Locate the cell with the specified text and output its [X, Y] center coordinate. 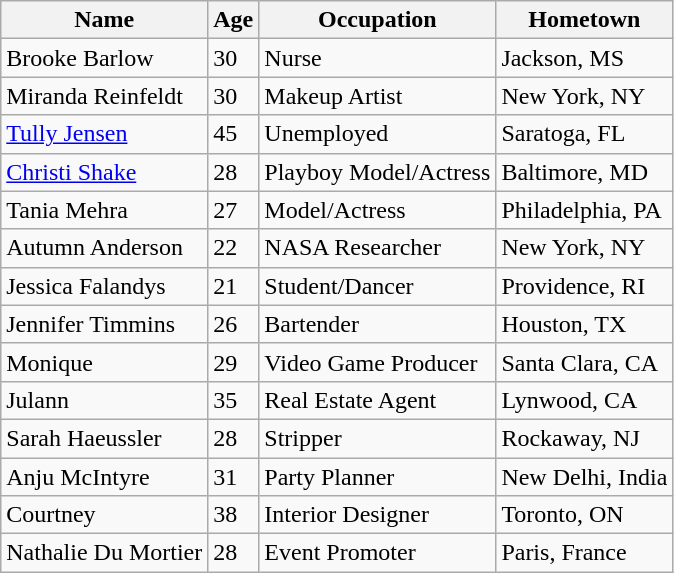
Bartender [378, 324]
45 [234, 134]
Paris, France [584, 553]
Christi Shake [104, 172]
Tully Jensen [104, 134]
Interior Designer [378, 515]
New Delhi, India [584, 477]
Toronto, ON [584, 515]
Jackson, MS [584, 58]
Student/Dancer [378, 286]
Sarah Haeussler [104, 438]
Monique [104, 362]
Video Game Producer [378, 362]
38 [234, 515]
Stripper [378, 438]
Nurse [378, 58]
Nathalie Du Mortier [104, 553]
Jessica Falandys [104, 286]
Providence, RI [584, 286]
Lynwood, CA [584, 400]
Makeup Artist [378, 96]
Baltimore, MD [584, 172]
Rockaway, NJ [584, 438]
Unemployed [378, 134]
Playboy Model/Actress [378, 172]
NASA Researcher [378, 248]
22 [234, 248]
Saratoga, FL [584, 134]
Age [234, 20]
35 [234, 400]
Courtney [104, 515]
Autumn Anderson [104, 248]
Hometown [584, 20]
27 [234, 210]
Tania Mehra [104, 210]
21 [234, 286]
29 [234, 362]
Party Planner [378, 477]
Model/Actress [378, 210]
Philadelphia, PA [584, 210]
Julann [104, 400]
Event Promoter [378, 553]
Name [104, 20]
Jennifer Timmins [104, 324]
Anju McIntyre [104, 477]
Houston, TX [584, 324]
Brooke Barlow [104, 58]
Santa Clara, CA [584, 362]
Occupation [378, 20]
Real Estate Agent [378, 400]
Miranda Reinfeldt [104, 96]
31 [234, 477]
26 [234, 324]
